Identify which cell holds the provided text, then report its (X, Y) central coordinate. 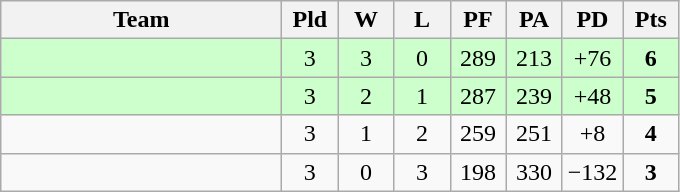
+8 (592, 134)
287 (478, 96)
213 (534, 58)
198 (478, 172)
6 (651, 58)
Team (142, 20)
L (422, 20)
Pts (651, 20)
−132 (592, 172)
4 (651, 134)
W (366, 20)
PA (534, 20)
+48 (592, 96)
251 (534, 134)
PF (478, 20)
PD (592, 20)
+76 (592, 58)
259 (478, 134)
330 (534, 172)
289 (478, 58)
239 (534, 96)
Pld (310, 20)
5 (651, 96)
